Extract the [x, y] coordinate from the center of the cell holding the provided text.  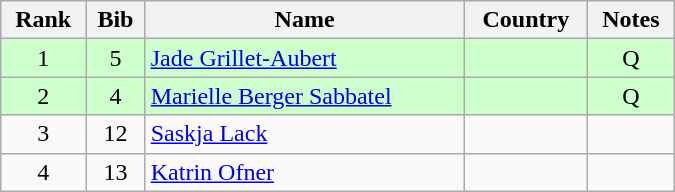
2 [44, 96]
Marielle Berger Sabbatel [304, 96]
1 [44, 58]
Katrin Ofner [304, 172]
5 [116, 58]
Country [526, 20]
Rank [44, 20]
Name [304, 20]
Saskja Lack [304, 134]
3 [44, 134]
Bib [116, 20]
Jade Grillet-Aubert [304, 58]
12 [116, 134]
Notes [632, 20]
13 [116, 172]
